Extract the [x, y] coordinate from the center of the cell holding the provided text.  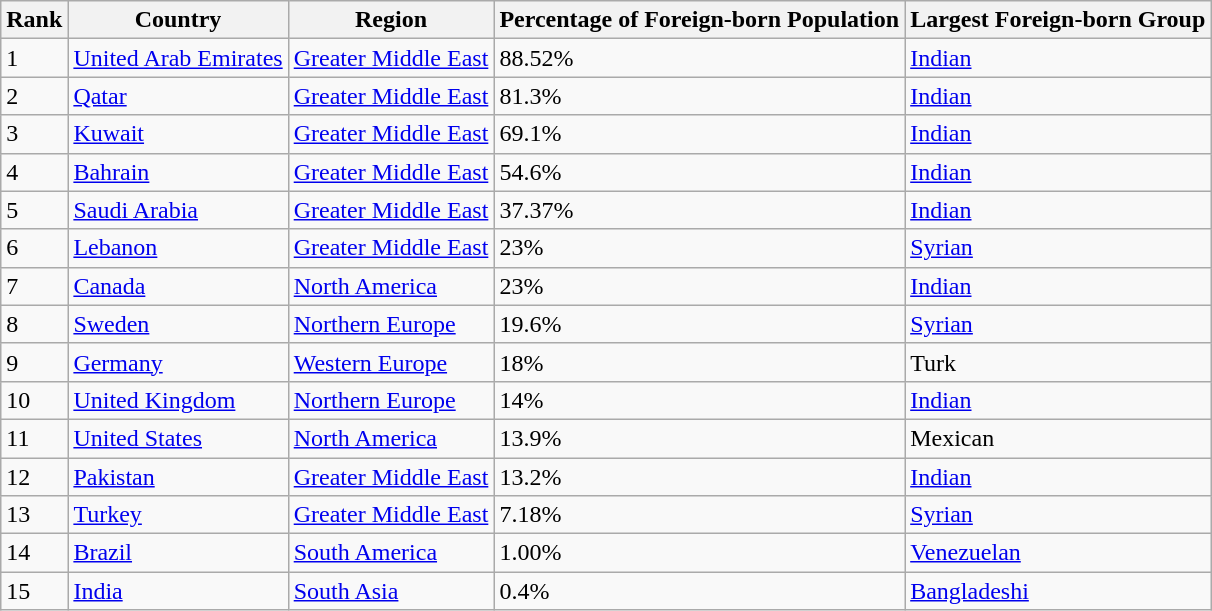
54.6% [700, 172]
United Kingdom [178, 400]
India [178, 591]
12 [34, 477]
South Asia [391, 591]
Turk [1058, 362]
8 [34, 324]
2 [34, 96]
3 [34, 134]
Pakistan [178, 477]
Turkey [178, 515]
81.3% [700, 96]
13 [34, 515]
Bangladeshi [1058, 591]
Canada [178, 286]
6 [34, 248]
Region [391, 20]
Qatar [178, 96]
15 [34, 591]
37.37% [700, 210]
South America [391, 553]
Venezuelan [1058, 553]
Brazil [178, 553]
13.9% [700, 438]
United States [178, 438]
19.6% [700, 324]
5 [34, 210]
14% [700, 400]
Western Europe [391, 362]
Sweden [178, 324]
4 [34, 172]
88.52% [700, 58]
Lebanon [178, 248]
Rank [34, 20]
7 [34, 286]
69.1% [700, 134]
Largest Foreign-born Group [1058, 20]
11 [34, 438]
18% [700, 362]
9 [34, 362]
Bahrain [178, 172]
10 [34, 400]
Germany [178, 362]
13.2% [700, 477]
7.18% [700, 515]
14 [34, 553]
Saudi Arabia [178, 210]
1.00% [700, 553]
0.4% [700, 591]
Percentage of Foreign-born Population [700, 20]
1 [34, 58]
Kuwait [178, 134]
United Arab Emirates [178, 58]
Mexican [1058, 438]
Country [178, 20]
